Pinpoint the cell where the given text exists, returning its [X, Y] midpoint coordinate. 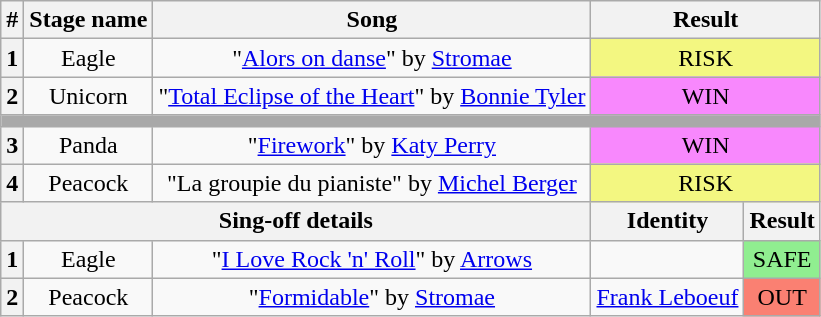
Song [372, 20]
"Alors on danse" by Stromae [372, 58]
SAFE [782, 259]
4 [12, 183]
Frank Leboeuf [668, 297]
"Formidable" by Stromae [372, 297]
# [12, 20]
"La groupie du pianiste" by Michel Berger [372, 183]
"I Love Rock 'n' Roll" by Arrows [372, 259]
Identity [668, 221]
"Firework" by Katy Perry [372, 145]
"Total Eclipse of the Heart" by Bonnie Tyler [372, 96]
3 [12, 145]
Panda [88, 145]
Unicorn [88, 96]
OUT [782, 297]
Stage name [88, 20]
Sing-off details [296, 221]
